Capture the cell that displays the provided text and extract its [X, Y] central coordinate. 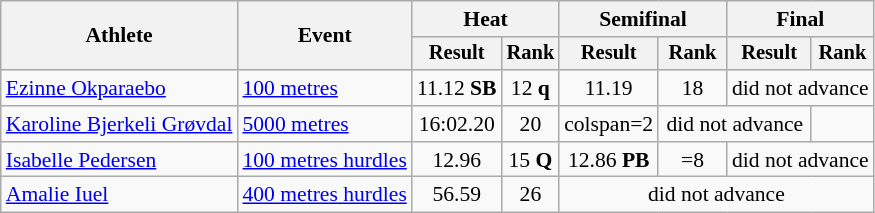
12.86 PB [608, 160]
11.12 SB [457, 88]
Semifinal [643, 19]
18 [692, 88]
5000 metres [324, 124]
15 Q [531, 160]
Ezinne Okparaebo [120, 88]
colspan=2 [608, 124]
100 metres hurdles [324, 160]
Event [324, 36]
Isabelle Pedersen [120, 160]
Heat [486, 19]
Final [800, 19]
56.59 [457, 195]
100 metres [324, 88]
12 q [531, 88]
400 metres hurdles [324, 195]
=8 [692, 160]
Amalie Iuel [120, 195]
26 [531, 195]
20 [531, 124]
16:02.20 [457, 124]
12.96 [457, 160]
11.19 [608, 88]
Athlete [120, 36]
Karoline Bjerkeli Grøvdal [120, 124]
